Capture the cell that displays the provided text and extract its (X, Y) central coordinate. 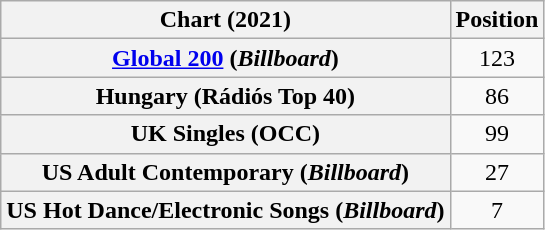
86 (497, 96)
Hungary (Rádiós Top 40) (226, 96)
US Hot Dance/Electronic Songs (Billboard) (226, 210)
US Adult Contemporary (Billboard) (226, 172)
123 (497, 58)
27 (497, 172)
7 (497, 210)
99 (497, 134)
Position (497, 20)
Global 200 (Billboard) (226, 58)
Chart (2021) (226, 20)
UK Singles (OCC) (226, 134)
